Extract the [x, y] coordinate from the center of the cell holding the provided text.  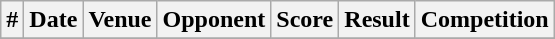
Score [305, 20]
Competition [484, 20]
Opponent [214, 20]
# [12, 20]
Venue [120, 20]
Date [54, 20]
Result [377, 20]
